Return the [x, y] coordinate for the center point of the cell that contains the specified text.  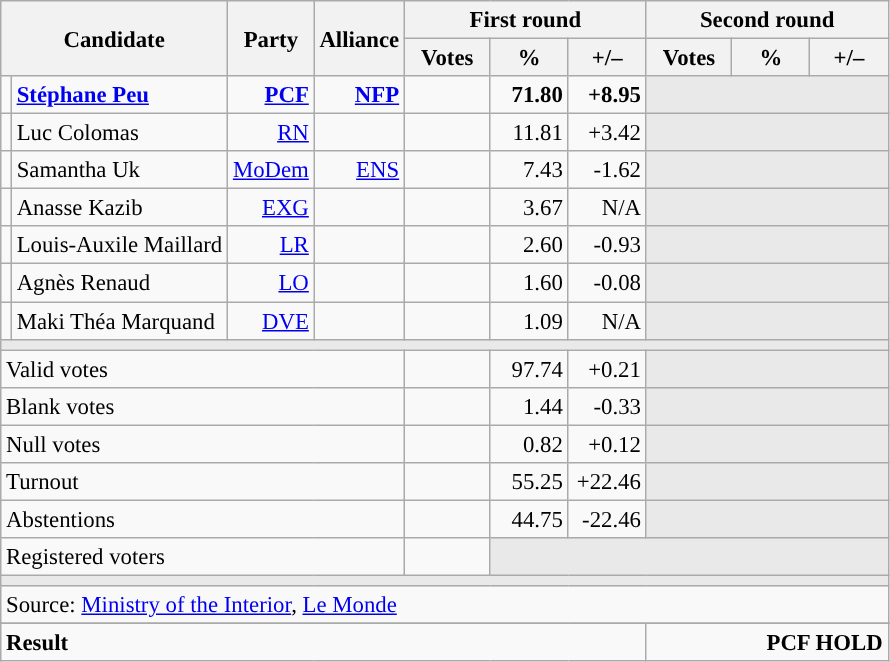
+0.21 [607, 369]
Luc Colomas [119, 133]
-0.08 [607, 283]
Null votes [203, 444]
Stéphane Peu [119, 95]
2.60 [529, 245]
MoDem [272, 170]
DVE [272, 321]
-1.62 [607, 170]
EXG [272, 208]
Turnout [203, 482]
44.75 [529, 519]
-22.46 [607, 519]
Agnès Renaud [119, 283]
PCF HOLD [767, 643]
Alliance [359, 38]
+8.95 [607, 95]
Source: Ministry of the Interior, Le Monde [444, 605]
+3.42 [607, 133]
Valid votes [203, 369]
LO [272, 283]
Party [272, 38]
Second round [767, 20]
Registered voters [203, 557]
NFP [359, 95]
1.09 [529, 321]
Result [324, 643]
-0.93 [607, 245]
7.43 [529, 170]
Samantha Uk [119, 170]
55.25 [529, 482]
Blank votes [203, 406]
First round [525, 20]
1.60 [529, 283]
-0.33 [607, 406]
Anasse Kazib [119, 208]
3.67 [529, 208]
0.82 [529, 444]
+0.12 [607, 444]
Abstentions [203, 519]
Louis-Auxile Maillard [119, 245]
LR [272, 245]
PCF [272, 95]
97.74 [529, 369]
RN [272, 133]
ENS [359, 170]
Maki Théa Marquand [119, 321]
11.81 [529, 133]
71.80 [529, 95]
Candidate [114, 38]
+22.46 [607, 482]
1.44 [529, 406]
